Capture the cell that displays the provided text and extract its (X, Y) central coordinate. 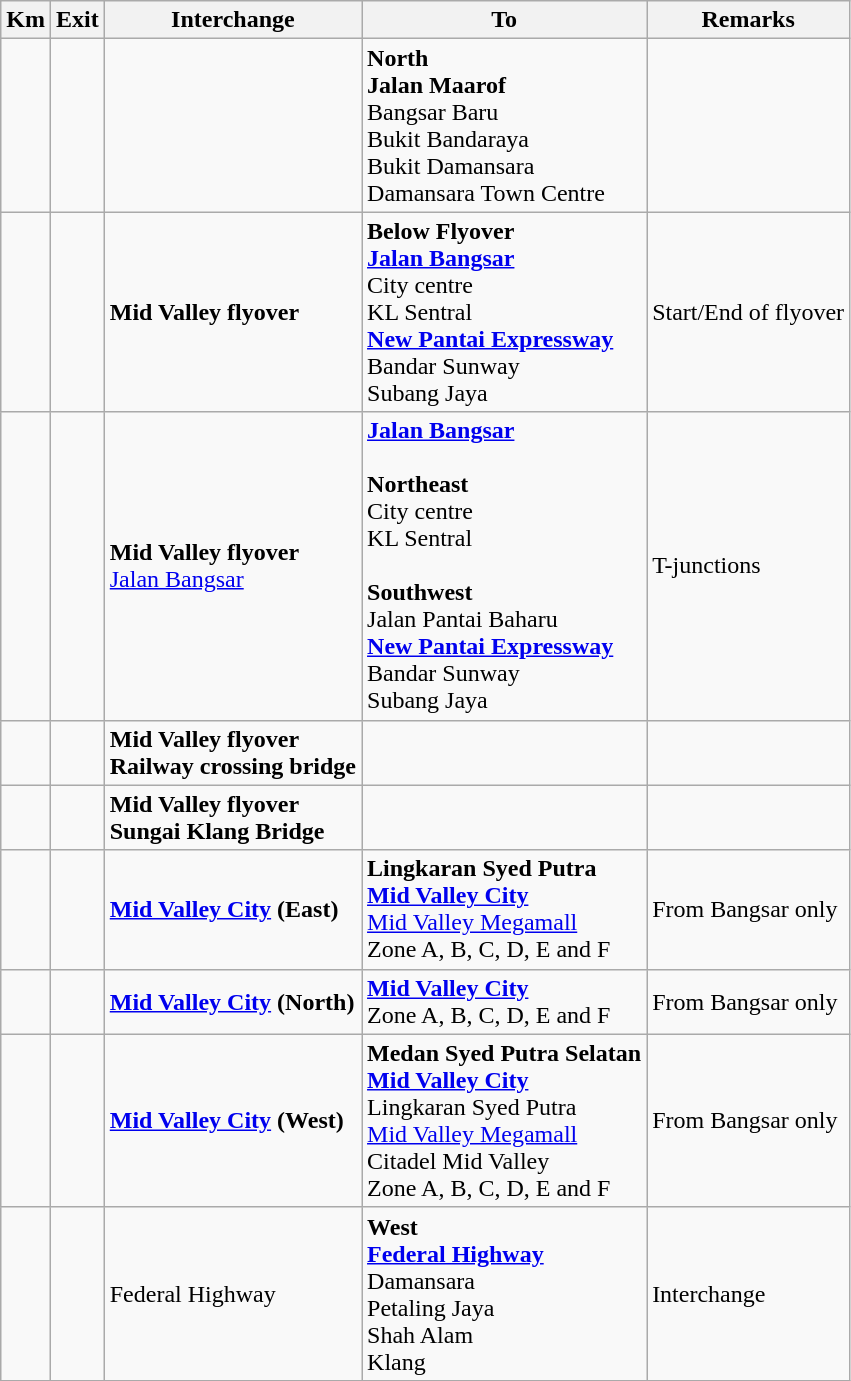
NorthJalan MaarofBangsar BaruBukit BandarayaBukit DamansaraDamansara Town Centre (504, 126)
Exit (77, 20)
Medan Syed Putra SelatanMid Valley CityLingkaran Syed PutraMid Valley Megamall Citadel Mid Valley Zone A, B, C, D, E and F (504, 1120)
Mid Valley flyoverJalan Bangsar (232, 566)
Start/End of flyover (748, 312)
Remarks (748, 20)
Lingkaran Syed PutraMid Valley CityMid Valley Megamall Zone A, B, C, D, E and F (504, 910)
Mid Valley City (West) (232, 1120)
Mid Valley City (East) (232, 910)
Mid Valley City Zone A, B, C, D, E and F (504, 1002)
To (504, 20)
West Federal Highway Damansara Petaling Jaya Shah Alam Klang (504, 1294)
Mid Valley flyoverRailway crossing bridge (232, 752)
Mid Valley City (North) (232, 1002)
Federal Highway (232, 1294)
T-junctions (748, 566)
Jalan BangsarNortheastCity centreKL SentralSouthwestJalan Pantai Baharu New Pantai ExpresswayBandar SunwaySubang Jaya (504, 566)
Km (26, 20)
Mid Valley flyoverSungai Klang Bridge (232, 818)
Below FlyoverJalan BangsarCity centreKL Sentral New Pantai ExpresswayBandar SunwaySubang Jaya (504, 312)
Mid Valley flyover (232, 312)
